Locate the cell with the specified text and output its (x, y) center coordinate. 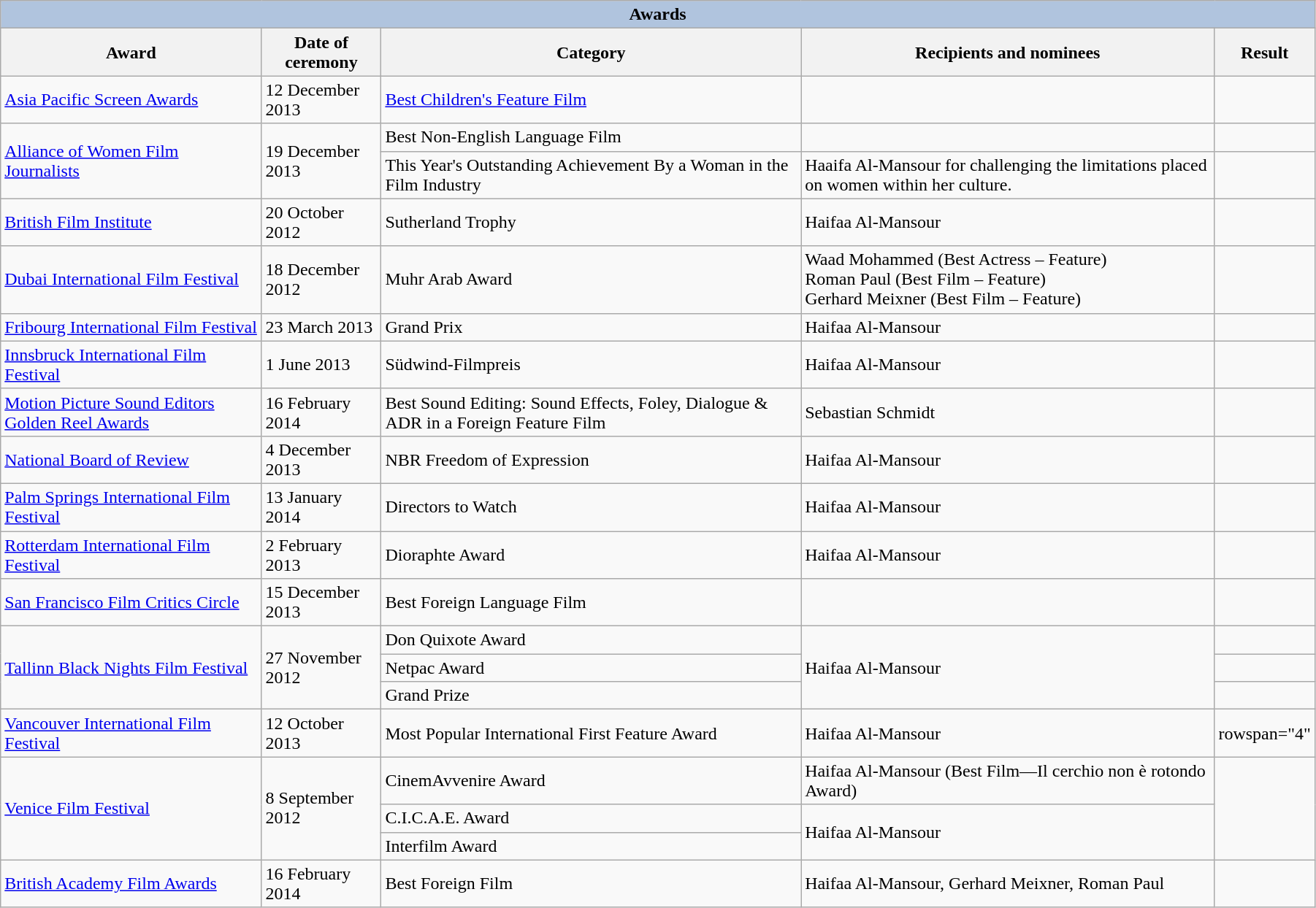
Netpac Award (592, 668)
Fribourg International Film Festival (131, 327)
Alliance of Women Film Journalists (131, 161)
Best Children's Feature Film (592, 99)
Waad Mohammed (Best Actress – Feature)Roman Paul (Best Film – Feature)Gerhard Meixner (Best Film – Feature) (1008, 280)
C.I.C.A.E. Award (592, 818)
Rotterdam International Film Festival (131, 555)
rowspan="4" (1265, 733)
12 October 2013 (321, 733)
Dubai International Film Festival (131, 280)
12 December 2013 (321, 99)
National Board of Review (131, 460)
CinemAvvenire Award (592, 781)
Date of ceremony (321, 53)
27 November 2012 (321, 668)
Südwind-Filmpreis (592, 365)
19 December 2013 (321, 161)
Category (592, 53)
4 December 2013 (321, 460)
British Film Institute (131, 222)
Best Non-English Language Film (592, 137)
23 March 2013 (321, 327)
Motion Picture Sound Editors Golden Reel Awards (131, 412)
Innsbruck International Film Festival (131, 365)
Venice Film Festival (131, 809)
British Academy Film Awards (131, 883)
15 December 2013 (321, 603)
Best Foreign Film (592, 883)
2 February 2013 (321, 555)
NBR Freedom of Expression (592, 460)
Haaifa Al-Mansour for challenging the limitations placed on women within her culture. (1008, 175)
Haifaa Al-Mansour (Best Film—Il cerchio non è rotondo Award) (1008, 781)
Best Foreign Language Film (592, 603)
Most Popular International First Feature Award (592, 733)
Palm Springs International Film Festival (131, 507)
Grand Prize (592, 696)
Sebastian Schmidt (1008, 412)
Muhr Arab Award (592, 280)
Sutherland Trophy (592, 222)
13 January 2014 (321, 507)
Haifaa Al-Mansour, Gerhard Meixner, Roman Paul (1008, 883)
8 September 2012 (321, 809)
1 June 2013 (321, 365)
Recipients and nominees (1008, 53)
Award (131, 53)
Result (1265, 53)
This Year's Outstanding Achievement By a Woman in the Film Industry (592, 175)
Don Quixote Award (592, 640)
Tallinn Black Nights Film Festival (131, 668)
Vancouver International Film Festival (131, 733)
Dioraphte Award (592, 555)
Asia Pacific Screen Awards (131, 99)
Best Sound Editing: Sound Effects, Foley, Dialogue & ADR in a Foreign Feature Film (592, 412)
Grand Prix (592, 327)
Awards (658, 15)
Interfilm Award (592, 846)
Directors to Watch (592, 507)
18 December 2012 (321, 280)
San Francisco Film Critics Circle (131, 603)
20 October 2012 (321, 222)
